Capture the cell that displays the provided text and extract its [X, Y] central coordinate. 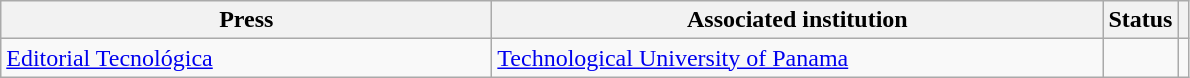
Editorial Tecnológica [246, 58]
Associated institution [798, 20]
Press [246, 20]
Status [1140, 20]
Technological University of Panama [798, 58]
